Provide the [X, Y] coordinate of the cell's center where the given text is located.  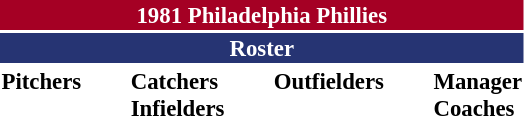
1981 Philadelphia Phillies [262, 15]
Roster [262, 48]
